Extract the (x, y) coordinate from the center of the cell holding the provided text.  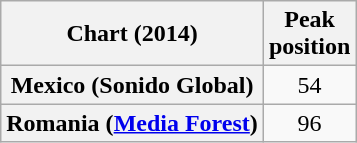
Chart (2014) (132, 34)
Romania (Media Forest) (132, 123)
Mexico (Sonido Global) (132, 85)
Peakposition (309, 34)
54 (309, 85)
96 (309, 123)
